Locate the cell with the specified text and output its [X, Y] center coordinate. 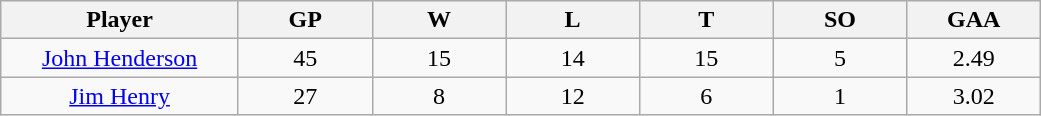
8 [439, 96]
T [706, 20]
W [439, 20]
L [573, 20]
Jim Henry [120, 96]
SO [840, 20]
27 [305, 96]
3.02 [974, 96]
GP [305, 20]
6 [706, 96]
1 [840, 96]
45 [305, 58]
Player [120, 20]
14 [573, 58]
GAA [974, 20]
12 [573, 96]
5 [840, 58]
2.49 [974, 58]
John Henderson [120, 58]
